Identify which cell holds the provided text, then report its (X, Y) central coordinate. 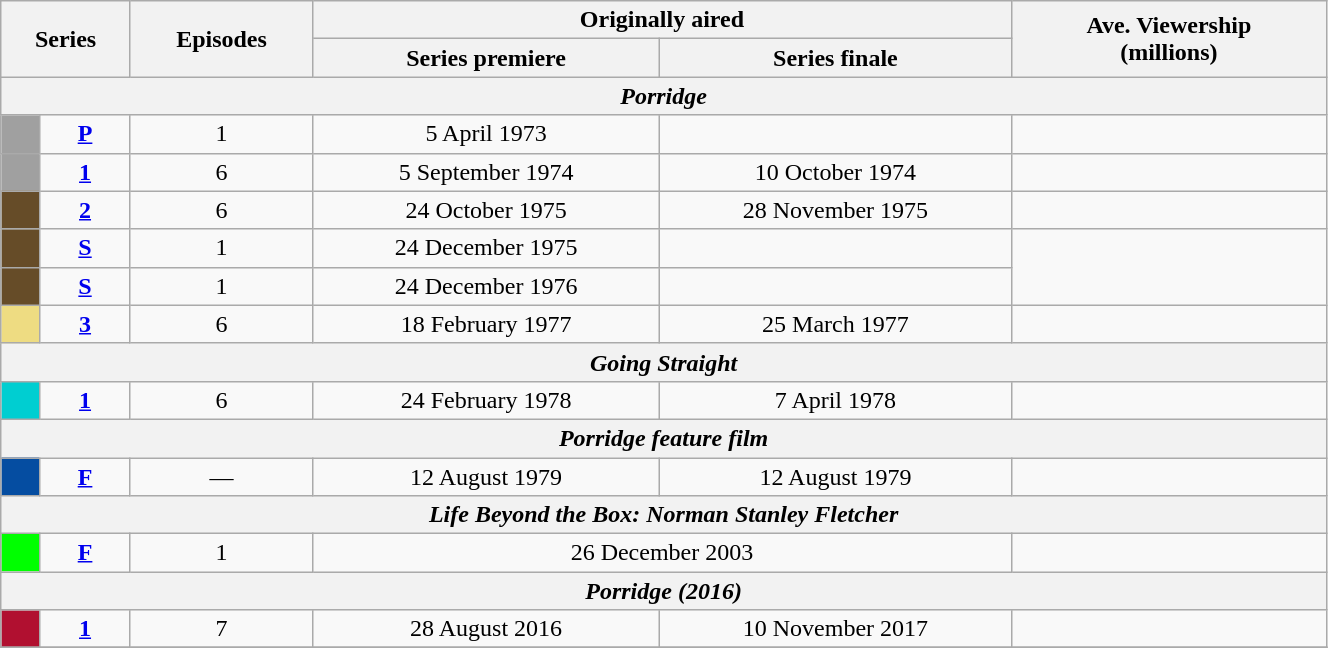
10 October 1974 (836, 172)
Going Straight (664, 362)
Porridge (664, 96)
3 (86, 324)
28 August 2016 (486, 629)
7 (221, 629)
10 November 2017 (836, 629)
7 April 1978 (836, 400)
28 November 1975 (836, 210)
25 March 1977 (836, 324)
5 September 1974 (486, 172)
5 April 1973 (486, 134)
26 December 2003 (662, 553)
2 (86, 210)
Series premiere (486, 58)
24 October 1975 (486, 210)
Episodes (221, 39)
Originally aired (662, 20)
Series finale (836, 58)
18 February 1977 (486, 324)
P (86, 134)
— (221, 477)
24 February 1978 (486, 400)
24 December 1976 (486, 286)
Porridge feature film (664, 438)
24 December 1975 (486, 248)
Ave. Viewership(millions) (1168, 39)
Series (66, 39)
Porridge (2016) (664, 591)
Life Beyond the Box: Norman Stanley Fletcher (664, 515)
